Pinpoint the cell where the given text exists, returning its (x, y) midpoint coordinate. 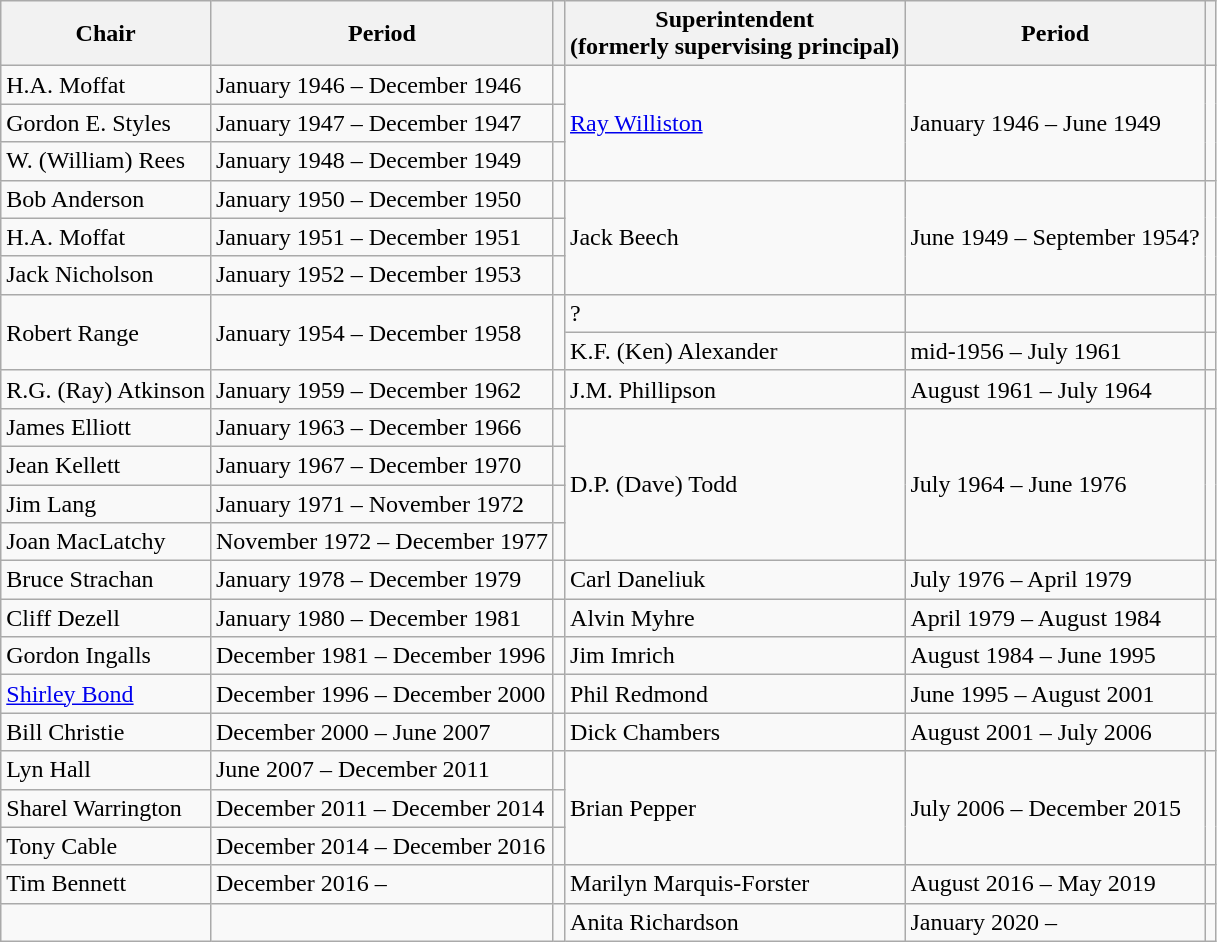
Superintendent (formerly supervising principal) (735, 34)
January 1959 – December 1962 (382, 389)
January 1946 – December 1946 (382, 85)
December 1996 – December 2000 (382, 694)
K.F. (Ken) Alexander (735, 351)
Bill Christie (106, 732)
August 1984 – June 1995 (1055, 656)
J.M. Phillipson (735, 389)
Phil Redmond (735, 694)
Dick Chambers (735, 732)
December 2016 – (382, 884)
D.P. (Dave) Todd (735, 484)
Bruce Strachan (106, 580)
June 1995 – August 2001 (1055, 694)
Sharel Warrington (106, 808)
July 1976 – April 1979 (1055, 580)
Robert Range (106, 332)
Joan MacLatchy (106, 542)
December 1981 – December 1996 (382, 656)
Tim Bennett (106, 884)
Gordon Ingalls (106, 656)
Gordon E. Styles (106, 123)
Brian Pepper (735, 808)
Alvin Myhre (735, 618)
August 2001 – July 2006 (1055, 732)
January 1948 – December 1949 (382, 161)
Bob Anderson (106, 199)
July 2006 – December 2015 (1055, 808)
Carl Daneliuk (735, 580)
December 2000 – June 2007 (382, 732)
January 1951 – December 1951 (382, 237)
Ray Williston (735, 123)
Jim Lang (106, 503)
January 1980 – December 1981 (382, 618)
January 1954 – December 1958 (382, 332)
Shirley Bond (106, 694)
January 1963 – December 1966 (382, 427)
James Elliott (106, 427)
January 1971 – November 1972 (382, 503)
Anita Richardson (735, 922)
January 1978 – December 1979 (382, 580)
January 2020 – (1055, 922)
April 1979 – August 1984 (1055, 618)
Jack Beech (735, 237)
November 1972 – December 1977 (382, 542)
January 1946 – June 1949 (1055, 123)
Lyn Hall (106, 770)
January 1947 – December 1947 (382, 123)
January 1950 – December 1950 (382, 199)
Jim Imrich (735, 656)
Jack Nicholson (106, 275)
December 2014 – December 2016 (382, 846)
August 2016 – May 2019 (1055, 884)
Tony Cable (106, 846)
August 1961 – July 1964 (1055, 389)
June 2007 – December 2011 (382, 770)
mid-1956 – July 1961 (1055, 351)
December 2011 – December 2014 (382, 808)
Jean Kellett (106, 465)
January 1967 – December 1970 (382, 465)
January 1952 – December 1953 (382, 275)
Chair (106, 34)
W. (William) Rees (106, 161)
? (735, 313)
July 1964 – June 1976 (1055, 484)
R.G. (Ray) Atkinson (106, 389)
June 1949 – September 1954? (1055, 237)
Cliff Dezell (106, 618)
Marilyn Marquis-Forster (735, 884)
